Return (X, Y) of the center of cell containing provided text 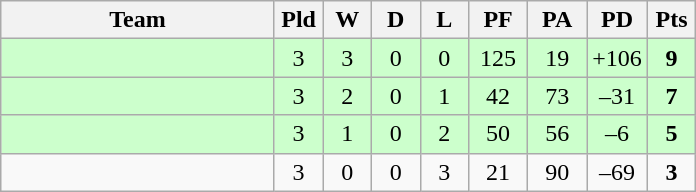
7 (672, 96)
21 (498, 172)
9 (672, 58)
L (444, 20)
56 (558, 134)
42 (498, 96)
90 (558, 172)
73 (558, 96)
+106 (618, 58)
–6 (618, 134)
PA (558, 20)
50 (498, 134)
Team (138, 20)
Pts (672, 20)
D (396, 20)
19 (558, 58)
Pld (298, 20)
PD (618, 20)
W (348, 20)
–31 (618, 96)
PF (498, 20)
5 (672, 134)
125 (498, 58)
–69 (618, 172)
